Search for the cell housing the specified text and yield its [X, Y] center coordinate. 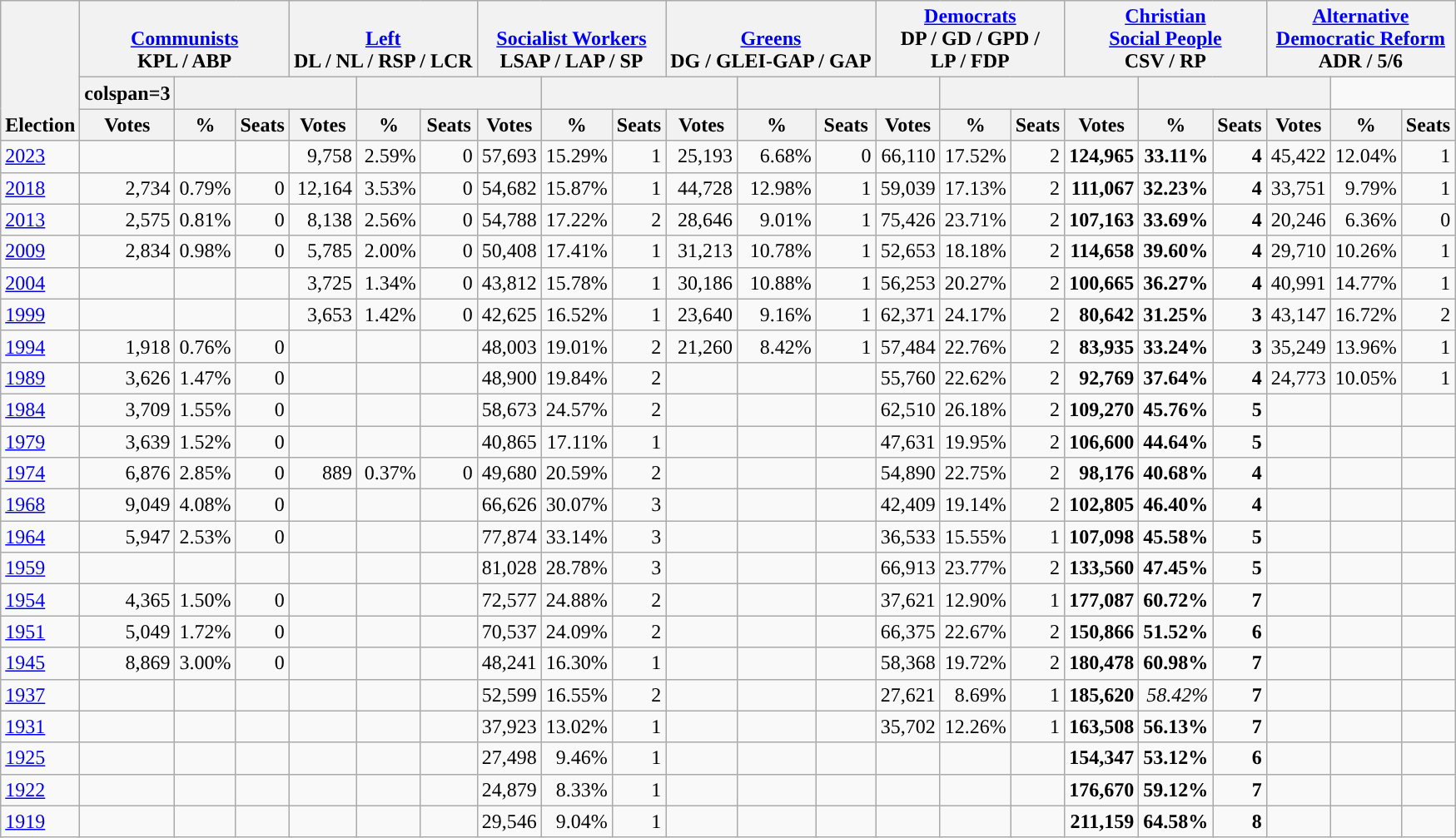
56,253 [907, 283]
23.77% [976, 568]
3,725 [323, 283]
66,110 [907, 156]
1.47% [205, 378]
62,510 [907, 409]
106,600 [1102, 442]
47.45% [1175, 568]
48,900 [509, 378]
111,067 [1102, 188]
1999 [40, 315]
1.52% [205, 442]
1.50% [205, 600]
GreensDG / GLEI-GAP / GAP [771, 39]
13.96% [1365, 346]
37,621 [907, 600]
1974 [40, 474]
15.87% [576, 188]
33.11% [1175, 156]
92,769 [1102, 378]
9,049 [127, 505]
13.02% [576, 726]
19.01% [576, 346]
9.79% [1365, 188]
102,805 [1102, 505]
1919 [40, 821]
26.18% [976, 409]
180,478 [1102, 663]
2.85% [205, 474]
52,653 [907, 251]
1989 [40, 378]
3,626 [127, 378]
46.40% [1175, 505]
17.52% [976, 156]
6,876 [127, 474]
29,546 [509, 821]
35,702 [907, 726]
40,865 [509, 442]
20.27% [976, 283]
24,773 [1299, 378]
177,087 [1102, 600]
889 [323, 474]
5,785 [323, 251]
50,408 [509, 251]
17.11% [576, 442]
133,560 [1102, 568]
37.64% [1175, 378]
39.60% [1175, 251]
17.22% [576, 220]
100,665 [1102, 283]
16.72% [1365, 315]
5,947 [127, 537]
12.26% [976, 726]
58,673 [509, 409]
8,869 [127, 663]
47,631 [907, 442]
25,193 [702, 156]
1994 [40, 346]
66,913 [907, 568]
8.42% [778, 346]
16.30% [576, 663]
1937 [40, 695]
29,710 [1299, 251]
19.72% [976, 663]
98,176 [1102, 474]
12,164 [323, 188]
107,163 [1102, 220]
66,626 [509, 505]
60.98% [1175, 663]
33.14% [576, 537]
44.64% [1175, 442]
2018 [40, 188]
40.68% [1175, 474]
37,923 [509, 726]
2.00% [388, 251]
19.14% [976, 505]
80,642 [1102, 315]
22.76% [976, 346]
6.36% [1365, 220]
28.78% [576, 568]
15.78% [576, 283]
2.53% [205, 537]
70,537 [509, 632]
75,426 [907, 220]
22.62% [976, 378]
83,935 [1102, 346]
CommunistsKPL / ABP [185, 39]
58,368 [907, 663]
1984 [40, 409]
124,965 [1102, 156]
17.13% [976, 188]
36.27% [1175, 283]
12.90% [976, 600]
59,039 [907, 188]
66,375 [907, 632]
24.57% [576, 409]
60.72% [1175, 600]
6.68% [778, 156]
19.84% [576, 378]
8 [1240, 821]
31.25% [1175, 315]
42,625 [509, 315]
18.18% [976, 251]
81,028 [509, 568]
0.76% [205, 346]
62,371 [907, 315]
24.88% [576, 600]
24.17% [976, 315]
colspan=3 [127, 93]
0.37% [388, 474]
55,760 [907, 378]
8.69% [976, 695]
10.26% [1365, 251]
35,249 [1299, 346]
56.13% [1175, 726]
1959 [40, 568]
27,498 [509, 758]
Socialist WorkersLSAP / LAP / SP [571, 39]
2013 [40, 220]
16.55% [576, 695]
1.42% [388, 315]
58.42% [1175, 695]
45.76% [1175, 409]
57,484 [907, 346]
22.67% [976, 632]
2009 [40, 251]
211,159 [1102, 821]
1.55% [205, 409]
24.09% [576, 632]
20.59% [576, 474]
3.53% [388, 188]
10.88% [778, 283]
1945 [40, 663]
12.04% [1365, 156]
54,890 [907, 474]
27,621 [907, 695]
0.98% [205, 251]
9.04% [576, 821]
1968 [40, 505]
10.05% [1365, 378]
Election [40, 71]
154,347 [1102, 758]
2023 [40, 156]
107,098 [1102, 537]
45,422 [1299, 156]
0.81% [205, 220]
2004 [40, 283]
3.00% [205, 663]
14.77% [1365, 283]
51.52% [1175, 632]
17.41% [576, 251]
3,709 [127, 409]
AlternativeDemocratic ReformADR / 5/6 [1360, 39]
4,365 [127, 600]
1.72% [205, 632]
8,138 [323, 220]
33.24% [1175, 346]
ChristianSocial PeopleCSV / RP [1165, 39]
1.34% [388, 283]
150,866 [1102, 632]
64.58% [1175, 821]
57,693 [509, 156]
45.58% [1175, 537]
33,751 [1299, 188]
49,680 [509, 474]
185,620 [1102, 695]
54,788 [509, 220]
9.01% [778, 220]
114,658 [1102, 251]
176,670 [1102, 790]
40,991 [1299, 283]
42,409 [907, 505]
DemocratsDP / GD / GPD / LP / FDP [971, 39]
32.23% [1175, 188]
109,270 [1102, 409]
33.69% [1175, 220]
23.71% [976, 220]
2,834 [127, 251]
48,003 [509, 346]
43,812 [509, 283]
12.98% [778, 188]
10.78% [778, 251]
163,508 [1102, 726]
1954 [40, 600]
15.29% [576, 156]
31,213 [702, 251]
2.56% [388, 220]
1,918 [127, 346]
3,639 [127, 442]
44,728 [702, 188]
43,147 [1299, 315]
30.07% [576, 505]
2,734 [127, 188]
53.12% [1175, 758]
9.16% [778, 315]
3,653 [323, 315]
15.55% [976, 537]
16.52% [576, 315]
1951 [40, 632]
2,575 [127, 220]
1964 [40, 537]
2.59% [388, 156]
30,186 [702, 283]
LeftDL / NL / RSP / LCR [383, 39]
59.12% [1175, 790]
1925 [40, 758]
0.79% [205, 188]
8.33% [576, 790]
28,646 [702, 220]
22.75% [976, 474]
9,758 [323, 156]
77,874 [509, 537]
36,533 [907, 537]
5,049 [127, 632]
19.95% [976, 442]
9.46% [576, 758]
24,879 [509, 790]
48,241 [509, 663]
72,577 [509, 600]
52,599 [509, 695]
1931 [40, 726]
20,246 [1299, 220]
4.08% [205, 505]
23,640 [702, 315]
1922 [40, 790]
21,260 [702, 346]
54,682 [509, 188]
1979 [40, 442]
